Search for the cell housing the specified text and yield its (X, Y) center coordinate. 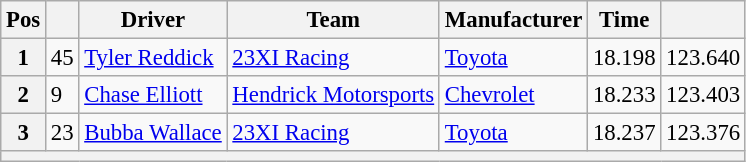
Pos (24, 20)
2 (24, 95)
18.233 (624, 95)
3 (24, 133)
23 (62, 133)
18.237 (624, 133)
123.640 (704, 58)
18.198 (624, 58)
Time (624, 20)
1 (24, 58)
Hendrick Motorsports (333, 95)
123.403 (704, 95)
Chase Elliott (153, 95)
Driver (153, 20)
Tyler Reddick (153, 58)
45 (62, 58)
Team (333, 20)
Manufacturer (513, 20)
Bubba Wallace (153, 133)
123.376 (704, 133)
Chevrolet (513, 95)
9 (62, 95)
